Output the [X, Y] coordinate of the center of the cell containing the given text.  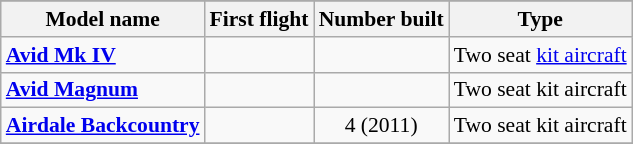
Type [540, 19]
Avid Mk IV [103, 55]
4 (2011) [382, 126]
First flight [260, 19]
Airdale Backcountry [103, 126]
Number built [382, 19]
Model name [103, 19]
Avid Magnum [103, 90]
